Capture the cell that displays the provided text and extract its (x, y) central coordinate. 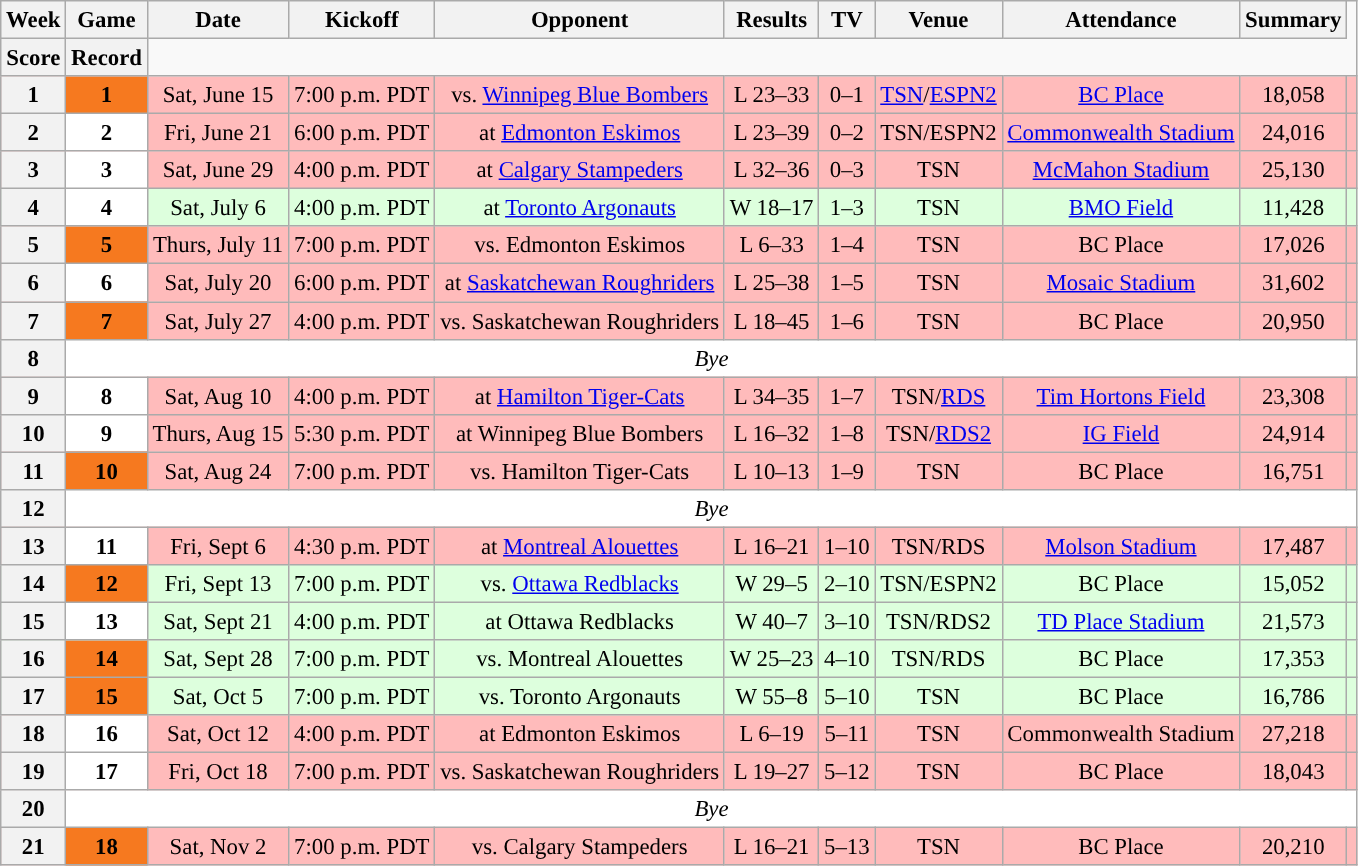
Game (106, 20)
18,058 (1294, 95)
0–3 (847, 170)
1–10 (847, 546)
at Saskatchewan Roughriders (580, 283)
L 23–39 (771, 133)
Sat, July 20 (218, 283)
Venue (938, 20)
20,210 (1294, 847)
15,052 (1294, 584)
Sat, Sept 28 (218, 659)
24,016 (1294, 133)
L 23–33 (771, 95)
L 19–27 (771, 772)
0–1 (847, 95)
TV (847, 20)
IG Field (1121, 433)
5–10 (847, 697)
Sat, Oct 5 (218, 697)
Sat, Nov 2 (218, 847)
Sat, Sept 21 (218, 621)
Sat, June 15 (218, 95)
1–6 (847, 321)
Score (34, 58)
19 (34, 772)
31,602 (1294, 283)
at Toronto Argonauts (580, 208)
Fri, Sept 13 (218, 584)
21 (34, 847)
at Winnipeg Blue Bombers (580, 433)
Sat, July 27 (218, 321)
vs. Hamilton Tiger-Cats (580, 471)
vs. Montreal Alouettes (580, 659)
Mosaic Stadium (1121, 283)
Attendance (1121, 20)
Sat, Aug 10 (218, 396)
5–12 (847, 772)
17,026 (1294, 245)
Sat, Oct 12 (218, 734)
20 (34, 809)
4–10 (847, 659)
Sat, July 6 (218, 208)
1–9 (847, 471)
1–7 (847, 396)
5:30 p.m. PDT (362, 433)
Fri, Sept 6 (218, 546)
Week (34, 20)
25,130 (1294, 170)
TD Place Stadium (1121, 621)
W 40–7 (771, 621)
Thurs, Aug 15 (218, 433)
4:30 p.m. PDT (362, 546)
21,573 (1294, 621)
Opponent (580, 20)
1–8 (847, 433)
vs. Calgary Stampeders (580, 847)
1–5 (847, 283)
5–13 (847, 847)
W 25–23 (771, 659)
18,043 (1294, 772)
L 6–33 (771, 245)
vs. Winnipeg Blue Bombers (580, 95)
24,914 (1294, 433)
Fri, Oct 18 (218, 772)
17,487 (1294, 546)
16,751 (1294, 471)
23,308 (1294, 396)
Kickoff (362, 20)
5–11 (847, 734)
20,950 (1294, 321)
W 29–5 (771, 584)
McMahon Stadium (1121, 170)
at Calgary Stampeders (580, 170)
1–4 (847, 245)
L 34–35 (771, 396)
Sat, Aug 24 (218, 471)
11,428 (1294, 208)
at Ottawa Redblacks (580, 621)
L 18–45 (771, 321)
Summary (1294, 20)
Molson Stadium (1121, 546)
Tim Hortons Field (1121, 396)
L 32–36 (771, 170)
Date (218, 20)
W 18–17 (771, 208)
Sat, June 29 (218, 170)
at Hamilton Tiger-Cats (580, 396)
17,353 (1294, 659)
vs. Ottawa Redblacks (580, 584)
L 6–19 (771, 734)
vs. Toronto Argonauts (580, 697)
16,786 (1294, 697)
2–10 (847, 584)
3–10 (847, 621)
Record (106, 58)
L 10–13 (771, 471)
at Montreal Alouettes (580, 546)
0–2 (847, 133)
Results (771, 20)
1–3 (847, 208)
Fri, June 21 (218, 133)
27,218 (1294, 734)
L 16–32 (771, 433)
vs. Edmonton Eskimos (580, 245)
L 25–38 (771, 283)
W 55–8 (771, 697)
Thurs, July 11 (218, 245)
BMO Field (1121, 208)
